Search for the cell housing the specified text and yield its [x, y] center coordinate. 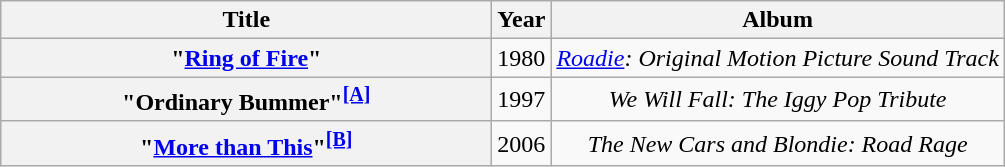
Year [522, 20]
The New Cars and Blondie: Road Rage [778, 144]
"More than This"[B] [246, 144]
1980 [522, 58]
"Ordinary Bummer"[A] [246, 100]
2006 [522, 144]
Title [246, 20]
We Will Fall: The Iggy Pop Tribute [778, 100]
"Ring of Fire" [246, 58]
Roadie: Original Motion Picture Sound Track [778, 58]
Album [778, 20]
1997 [522, 100]
